Extract the (x, y) coordinate from the center of the cell holding the provided text.  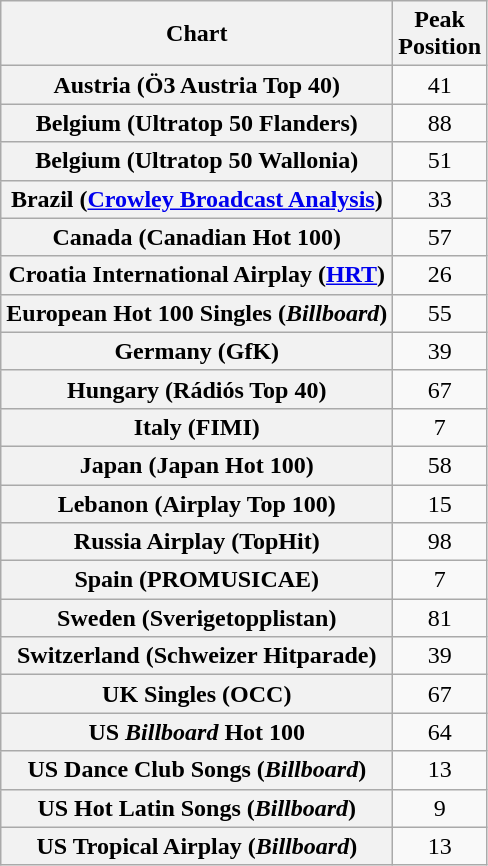
57 (440, 237)
26 (440, 275)
81 (440, 618)
Germany (GfK) (197, 351)
US Billboard Hot 100 (197, 732)
Croatia International Airplay (HRT) (197, 275)
Switzerland (Schweizer Hitparade) (197, 656)
55 (440, 313)
41 (440, 85)
Belgium (Ultratop 50 Flanders) (197, 123)
64 (440, 732)
Sweden (Sverigetopplistan) (197, 618)
15 (440, 503)
98 (440, 542)
Brazil (Crowley Broadcast Analysis) (197, 199)
US Dance Club Songs (Billboard) (197, 770)
US Tropical Airplay (Billboard) (197, 846)
Russia Airplay (TopHit) (197, 542)
Hungary (Rádiós Top 40) (197, 389)
PeakPosition (440, 34)
58 (440, 465)
Lebanon (Airplay Top 100) (197, 503)
Italy (FIMI) (197, 427)
US Hot Latin Songs (Billboard) (197, 808)
Austria (Ö3 Austria Top 40) (197, 85)
9 (440, 808)
Spain (PROMUSICAE) (197, 580)
88 (440, 123)
Belgium (Ultratop 50 Wallonia) (197, 161)
33 (440, 199)
European Hot 100 Singles (Billboard) (197, 313)
UK Singles (OCC) (197, 694)
Chart (197, 34)
51 (440, 161)
Japan (Japan Hot 100) (197, 465)
Canada (Canadian Hot 100) (197, 237)
